Search for the cell housing the specified text and yield its [X, Y] center coordinate. 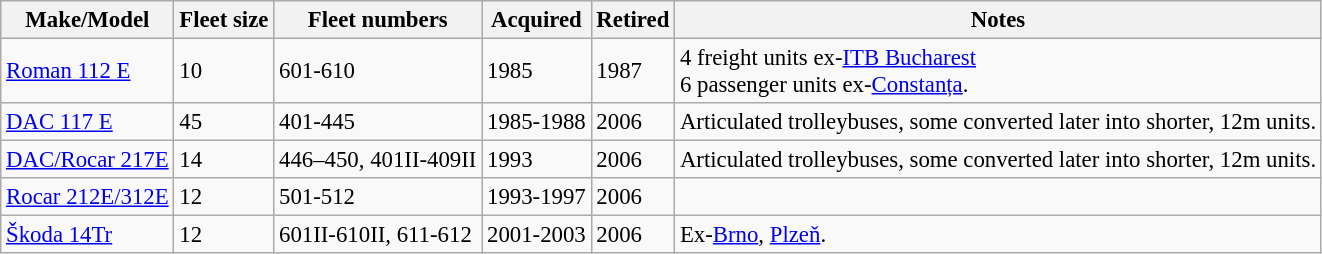
Škoda 14Tr [88, 235]
1993-1997 [536, 197]
4 freight units ex-ITB Bucharest6 passenger units ex-Constanța. [998, 72]
Retired [633, 20]
446–450, 401II-409II [378, 160]
Roman 112 E [88, 72]
Acquired [536, 20]
10 [224, 72]
Ex-Brno, Plzeň. [998, 235]
Make/Model [88, 20]
1993 [536, 160]
Fleet size [224, 20]
Fleet numbers [378, 20]
2001-2003 [536, 235]
401-445 [378, 122]
45 [224, 122]
14 [224, 160]
Notes [998, 20]
1985-1988 [536, 122]
Rocar 212E/312E [88, 197]
501-512 [378, 197]
1985 [536, 72]
DAC/Rocar 217E [88, 160]
DAC 117 E [88, 122]
601II-610II, 611-612 [378, 235]
1987 [633, 72]
601-610 [378, 72]
